Provide the [x, y] coordinate of the cell's center where the given text is located.  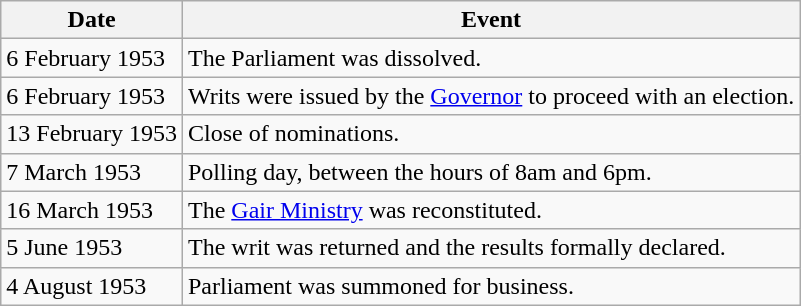
Polling day, between the hours of 8am and 6pm. [490, 172]
The Gair Ministry was reconstituted. [490, 210]
5 June 1953 [92, 248]
13 February 1953 [92, 134]
Event [490, 20]
Date [92, 20]
16 March 1953 [92, 210]
The writ was returned and the results formally declared. [490, 248]
Writs were issued by the Governor to proceed with an election. [490, 96]
Parliament was summoned for business. [490, 286]
The Parliament was dissolved. [490, 58]
4 August 1953 [92, 286]
7 March 1953 [92, 172]
Close of nominations. [490, 134]
